Capture the cell that displays the provided text and extract its [x, y] central coordinate. 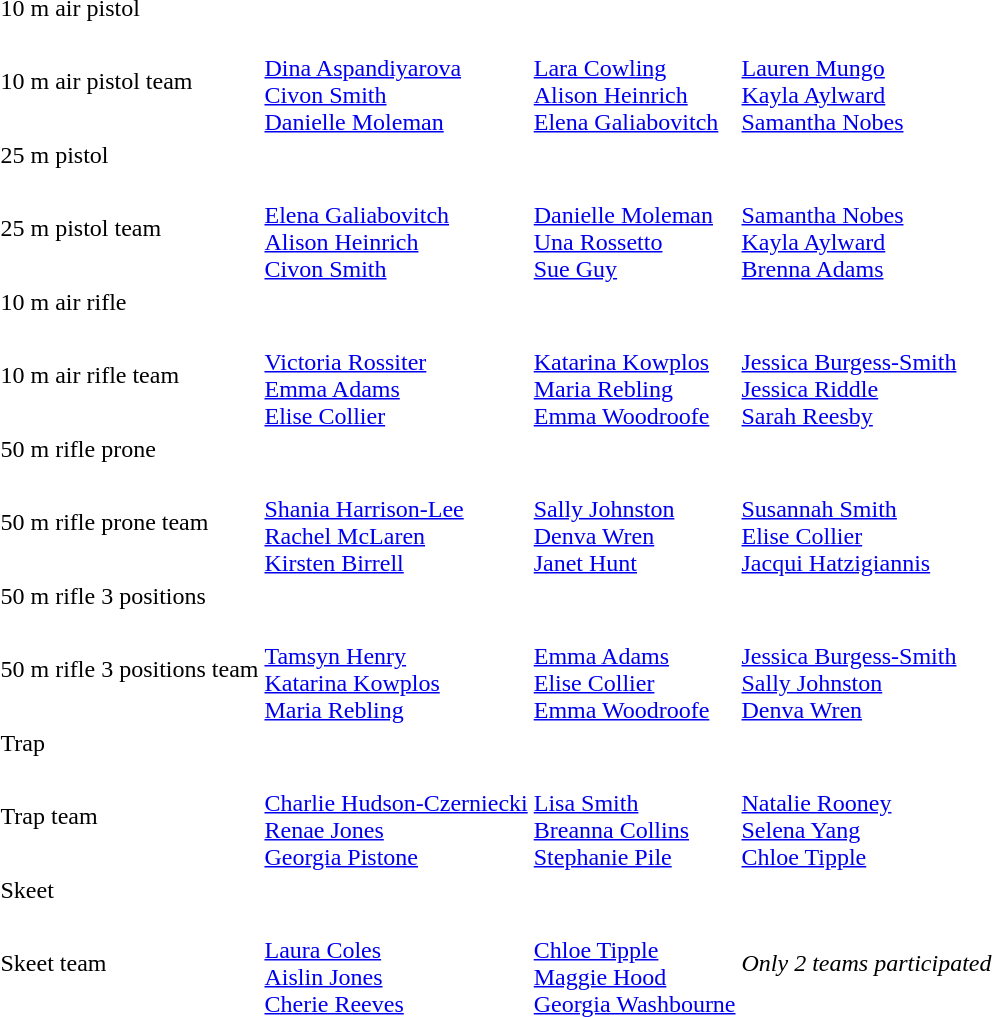
Katarina KowplosMaria ReblingEmma Woodroofe [634, 376]
Lara CowlingAlison HeinrichElena Galiabovitch [634, 82]
Tamsyn HenryKatarina KowplosMaria Rebling [396, 670]
Shania Harrison-LeeRachel McLarenKirsten Birrell [396, 522]
Sally JohnstonDenva WrenJanet Hunt [634, 522]
Elena GaliabovitchAlison HeinrichCivon Smith [396, 228]
Charlie Hudson-CzernieckiRenae JonesGeorgia Pistone [396, 816]
Dina AspandiyarovaCivon SmithDanielle Moleman [396, 82]
Emma AdamsElise CollierEmma Woodroofe [634, 670]
Victoria RossiterEmma AdamsElise Collier [396, 376]
Danielle MolemanUna RossettoSue Guy [634, 228]
Lisa SmithBreanna CollinsStephanie Pile [634, 816]
